Detect which cell encompasses the target text, then output its [X, Y] center coordinate. 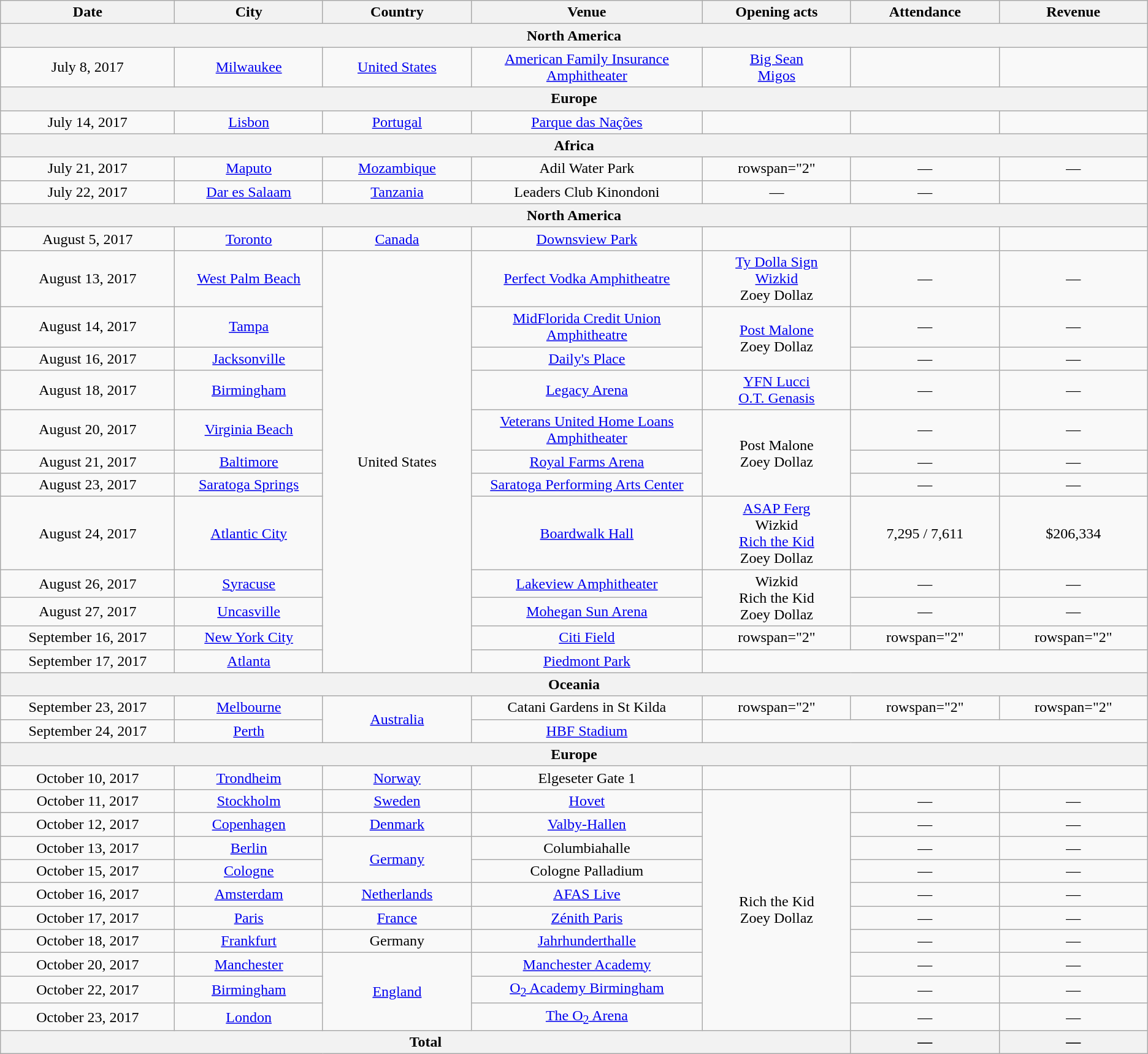
Tanzania [397, 192]
Venue [586, 12]
Adil Water Park [586, 169]
Leaders Club Kinondoni [586, 192]
August 23, 2017 [88, 485]
Paris [249, 918]
August 18, 2017 [88, 390]
Perth [249, 731]
Saratoga Performing Arts Center [586, 485]
Syracuse [249, 584]
Stockholm [249, 801]
August 27, 2017 [88, 612]
$206,334 [1073, 533]
Virginia Beach [249, 430]
New York City [249, 638]
WizkidRich the KidZoey Dollaz [776, 598]
7,295 / 7,611 [925, 533]
August 14, 2017 [88, 326]
West Palm Beach [249, 278]
August 16, 2017 [88, 359]
London [249, 1017]
July 8, 2017 [88, 67]
Dar es Salaam [249, 192]
Lisbon [249, 122]
October 17, 2017 [88, 918]
England [397, 992]
Netherlands [397, 895]
Norway [397, 777]
August 13, 2017 [88, 278]
Big SeanMigos [776, 67]
Berlin [249, 848]
Downsview Park [586, 239]
ASAP FergWizkidRich the KidZoey Dollaz [776, 533]
Jacksonville [249, 359]
October 11, 2017 [88, 801]
Amsterdam [249, 895]
Toronto [249, 239]
MidFlorida Credit Union Amphitheatre [586, 326]
October 22, 2017 [88, 990]
Columbiahalle [586, 848]
Atlantic City [249, 533]
September 17, 2017 [88, 661]
October 15, 2017 [88, 871]
August 20, 2017 [88, 430]
Mozambique [397, 169]
HBF Stadium [586, 731]
Date [88, 12]
Lakeview Amphitheater [586, 584]
Attendance [925, 12]
Cologne [249, 871]
October 10, 2017 [88, 777]
Maputo [249, 169]
July 21, 2017 [88, 169]
Portugal [397, 122]
October 13, 2017 [88, 848]
Baltimore [249, 462]
October 16, 2017 [88, 895]
Zénith Paris [586, 918]
Trondheim [249, 777]
Uncasville [249, 612]
Catani Gardens in St Kilda [586, 708]
Atlanta [249, 661]
Opening acts [776, 12]
July 14, 2017 [88, 122]
Denmark [397, 824]
Citi Field [586, 638]
YFN LucciO.T. Genasis [776, 390]
September 24, 2017 [88, 731]
Mohegan Sun Arena [586, 612]
October 20, 2017 [88, 964]
O2 Academy Birmingham [586, 990]
AFAS Live [586, 895]
France [397, 918]
Canada [397, 239]
Elgeseter Gate 1 [586, 777]
Africa [574, 145]
Tampa [249, 326]
Parque das Nações [586, 122]
Rich the KidZoey Dollaz [776, 910]
September 16, 2017 [88, 638]
Daily's Place [586, 359]
Ty Dolla SignWizkidZoey Dollaz [776, 278]
July 22, 2017 [88, 192]
Manchester [249, 964]
American Family Insurance Amphitheater [586, 67]
Total [426, 1042]
City [249, 12]
Veterans United Home Loans Amphitheater [586, 430]
Cologne Palladium [586, 871]
October 23, 2017 [88, 1017]
October 12, 2017 [88, 824]
Legacy Arena [586, 390]
Australia [397, 719]
Oceania [574, 684]
Country [397, 12]
August 21, 2017 [88, 462]
Sweden [397, 801]
Copenhagen [249, 824]
Piedmont Park [586, 661]
Boardwalk Hall [586, 533]
Manchester Academy [586, 964]
August 24, 2017 [88, 533]
Hovet [586, 801]
August 26, 2017 [88, 584]
Revenue [1073, 12]
Jahrhunderthalle [586, 941]
September 23, 2017 [88, 708]
Royal Farms Arena [586, 462]
August 5, 2017 [88, 239]
Milwaukee [249, 67]
The O2 Arena [586, 1017]
Valby-Hallen [586, 824]
Melbourne [249, 708]
Saratoga Springs [249, 485]
Frankfurt [249, 941]
Perfect Vodka Amphitheatre [586, 278]
October 18, 2017 [88, 941]
